Provide the [x, y] coordinate of the cell's center where the given text is located.  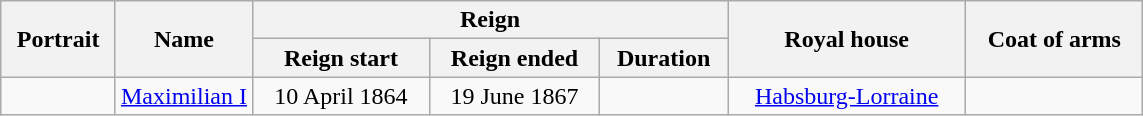
Maximilian I [184, 96]
Name [184, 39]
Reign start [342, 58]
Royal house [847, 39]
Reign ended [514, 58]
19 June 1867 [514, 96]
Coat of arms [1054, 39]
10 April 1864 [342, 96]
Habsburg-Lorraine [847, 96]
Reign [490, 20]
Portrait [58, 39]
Duration [664, 58]
